Capture the cell that displays the provided text and extract its (X, Y) central coordinate. 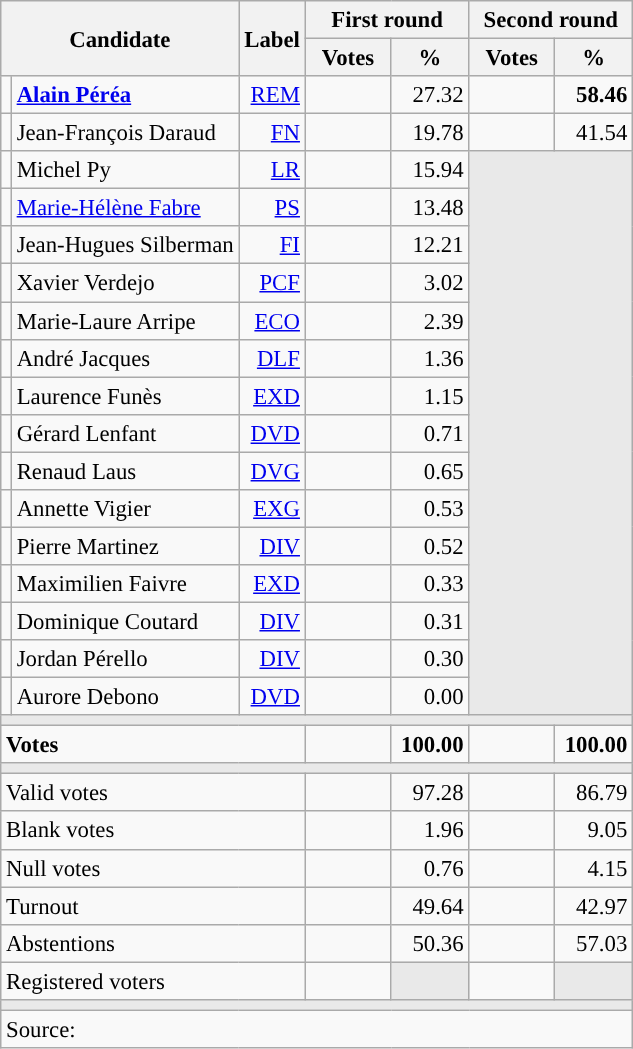
Alain Péréa (125, 95)
Dominique Coutard (125, 621)
4.15 (594, 868)
Maximilien Faivre (125, 584)
André Jacques (125, 358)
2.39 (430, 321)
1.36 (430, 358)
Marie-Hélène Fabre (125, 208)
57.03 (594, 943)
86.79 (594, 793)
3.02 (430, 283)
Pierre Martinez (125, 546)
PS (272, 208)
FN (272, 133)
Candidate (120, 38)
0.33 (430, 584)
Abstentions (153, 943)
DLF (272, 358)
97.28 (430, 793)
0.00 (430, 697)
0.30 (430, 659)
Jean-Hugues Silberman (125, 245)
Turnout (153, 906)
9.05 (594, 831)
0.71 (430, 433)
ECO (272, 321)
49.64 (430, 906)
0.76 (430, 868)
Xavier Verdejo (125, 283)
0.52 (430, 546)
REM (272, 95)
19.78 (430, 133)
0.65 (430, 471)
0.31 (430, 621)
Registered voters (153, 981)
58.46 (594, 95)
Blank votes (153, 831)
Second round (551, 20)
41.54 (594, 133)
Label (272, 38)
13.48 (430, 208)
Jean-François Daraud (125, 133)
Valid votes (153, 793)
Renaud Laus (125, 471)
0.53 (430, 509)
Laurence Funès (125, 396)
Annette Vigier (125, 509)
Michel Py (125, 170)
PCF (272, 283)
First round (387, 20)
42.97 (594, 906)
LR (272, 170)
DVG (272, 471)
12.21 (430, 245)
EXG (272, 509)
Aurore Debono (125, 697)
15.94 (430, 170)
Gérard Lenfant (125, 433)
Marie-Laure Arripe (125, 321)
Jordan Pérello (125, 659)
50.36 (430, 943)
Null votes (153, 868)
1.96 (430, 831)
FI (272, 245)
Source: (317, 1029)
1.15 (430, 396)
27.32 (430, 95)
